Determine the [X, Y] coordinate at the center of the cell enclosing the given text.  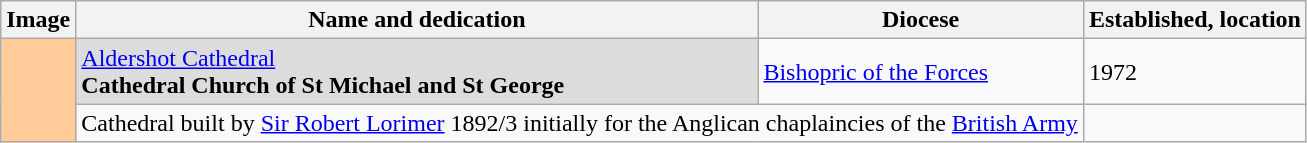
Name and dedication [417, 20]
Diocese [920, 20]
Cathedral built by Sir Robert Lorimer 1892/3 initially for the Anglican chaplaincies of the British Army [580, 123]
Established, location [1194, 20]
Image [38, 20]
1972 [1194, 72]
Bishopric of the Forces [920, 72]
Aldershot CathedralCathedral Church of St Michael and St George [417, 72]
